Pinpoint the cell where the given text exists, returning its (X, Y) midpoint coordinate. 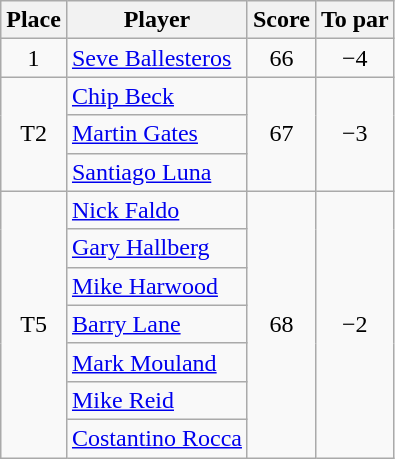
T5 (34, 324)
Player (156, 20)
Score (281, 20)
Gary Hallberg (156, 248)
T2 (34, 134)
Place (34, 20)
Barry Lane (156, 324)
Mark Mouland (156, 362)
Seve Ballesteros (156, 58)
Mike Harwood (156, 286)
−3 (354, 134)
Nick Faldo (156, 210)
Chip Beck (156, 96)
Santiago Luna (156, 172)
To par (354, 20)
Costantino Rocca (156, 438)
−2 (354, 324)
−4 (354, 58)
1 (34, 58)
66 (281, 58)
67 (281, 134)
Mike Reid (156, 400)
68 (281, 324)
Martin Gates (156, 134)
